Return the (X, Y) coordinate for the center point of the cell that contains the specified text.  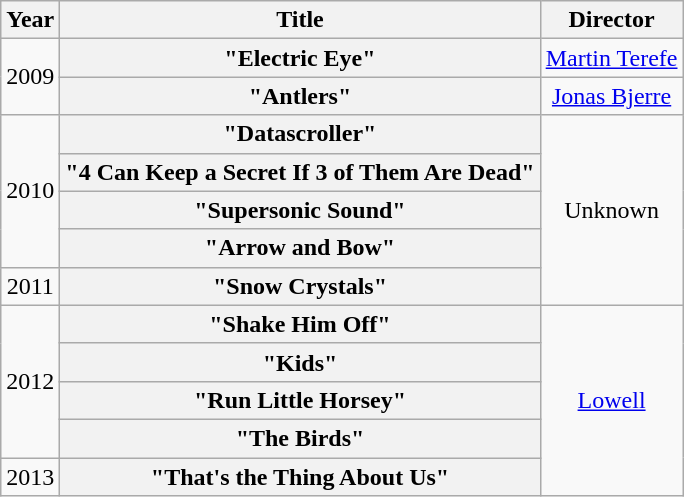
Martin Terefe (612, 58)
"Kids" (300, 362)
"That's the Thing About Us" (300, 477)
2012 (30, 381)
"Snow Crystals" (300, 286)
Title (300, 20)
"Antlers" (300, 96)
2011 (30, 286)
2009 (30, 77)
"Supersonic Sound" (300, 210)
Unknown (612, 210)
"Run Little Horsey" (300, 400)
Jonas Bjerre (612, 96)
"Electric Eye" (300, 58)
"The Birds" (300, 438)
"Shake Him Off" (300, 324)
Year (30, 20)
"Arrow and Bow" (300, 248)
"4 Can Keep a Secret If 3 of Them Are Dead" (300, 172)
Director (612, 20)
2010 (30, 191)
2013 (30, 477)
Lowell (612, 400)
"Datascroller" (300, 134)
